Locate the cell with the specified text and output its (X, Y) center coordinate. 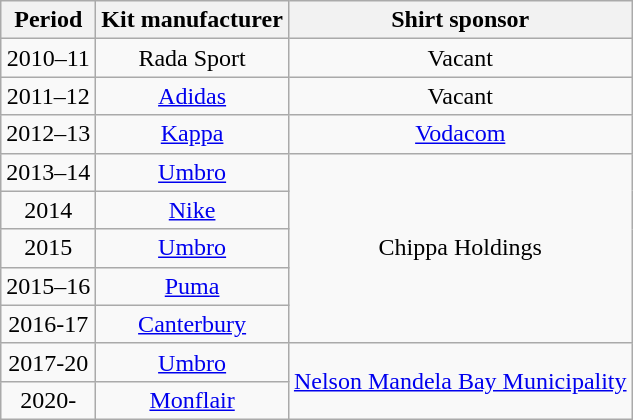
2015 (48, 248)
2010–11 (48, 58)
Canterbury (192, 324)
Nike (192, 210)
2020- (48, 400)
Chippa Holdings (460, 248)
Kappa (192, 134)
2012–13 (48, 134)
Kit manufacturer (192, 20)
Shirt sponsor (460, 20)
2013–14 (48, 172)
2014 (48, 210)
Nelson Mandela Bay Municipality (460, 381)
Puma (192, 286)
Rada Sport (192, 58)
2016-17 (48, 324)
Adidas (192, 96)
2011–12 (48, 96)
Vodacom (460, 134)
2015–16 (48, 286)
Period (48, 20)
2017-20 (48, 362)
Monflair (192, 400)
